Capture the cell that displays the provided text and extract its [x, y] central coordinate. 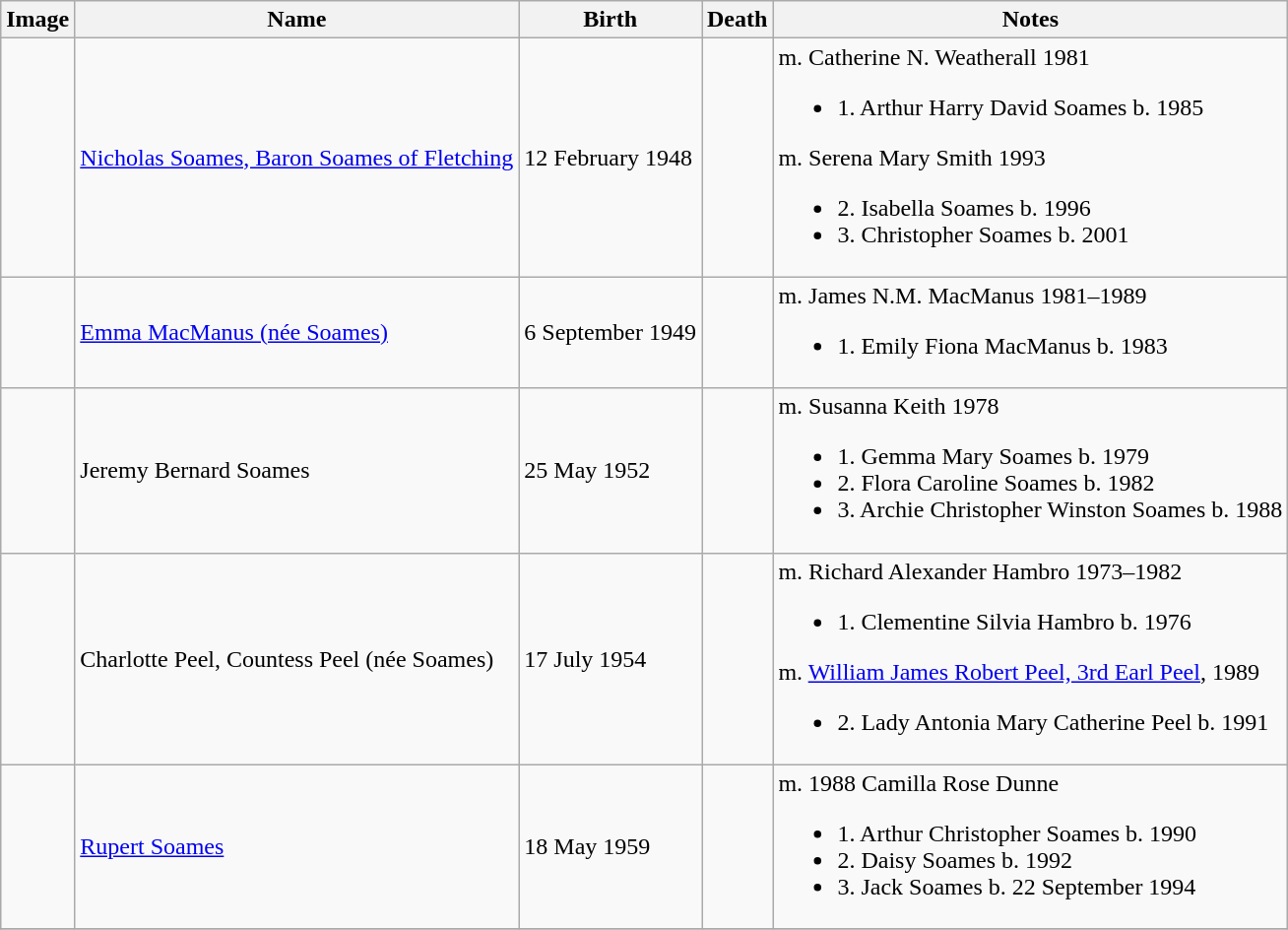
m. James N.M. MacManus 1981–19891. Emily Fiona MacManus b. 1983 [1030, 333]
17 July 1954 [611, 658]
Birth [611, 20]
Death [737, 20]
m. 1988 Camilla Rose Dunne1. Arthur Christopher Soames b. 19902. Daisy Soames b. 19923. Jack Soames b. 22 September 1994 [1030, 847]
Jeremy Bernard Soames [297, 471]
Name [297, 20]
Notes [1030, 20]
m. Catherine N. Weatherall 19811. Arthur Harry David Soames b. 1985m. Serena Mary Smith 19932. Isabella Soames b. 19963. Christopher Soames b. 2001 [1030, 158]
Nicholas Soames, Baron Soames of Fletching [297, 158]
Charlotte Peel, Countess Peel (née Soames) [297, 658]
18 May 1959 [611, 847]
Image [37, 20]
Emma MacManus (née Soames) [297, 333]
m. Susanna Keith 19781. Gemma Mary Soames b. 19792. Flora Caroline Soames b. 19823. Archie Christopher Winston Soames b. 1988 [1030, 471]
25 May 1952 [611, 471]
Rupert Soames [297, 847]
12 February 1948 [611, 158]
6 September 1949 [611, 333]
